Search for the cell housing the specified text and yield its (x, y) center coordinate. 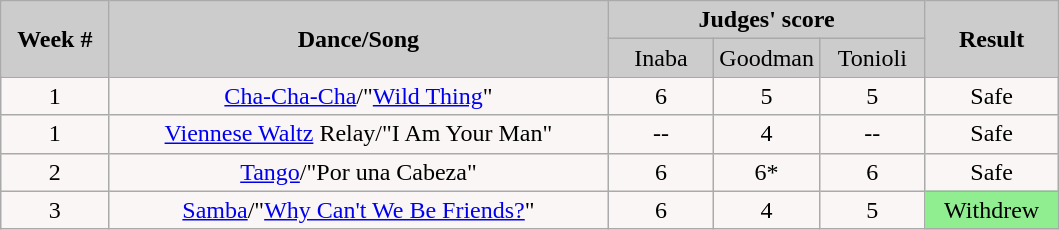
Tango/"Por una Cabeza" (358, 172)
Withdrew (992, 210)
Result (992, 39)
Judges' score (766, 20)
3 (55, 210)
Week # (55, 39)
Cha-Cha-Cha/"Wild Thing" (358, 96)
2 (55, 172)
Viennese Waltz Relay/"I Am Your Man" (358, 134)
Inaba (661, 58)
Dance/Song (358, 39)
Goodman (767, 58)
Samba/"Why Can't We Be Friends?" (358, 210)
6* (767, 172)
Tonioli (872, 58)
